Determine the (x, y) coordinate at the center of the cell enclosing the given text.  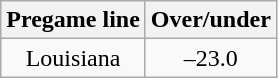
–23.0 (210, 58)
Pregame line (74, 20)
Over/under (210, 20)
Louisiana (74, 58)
